Search for the cell housing the specified text and yield its (X, Y) center coordinate. 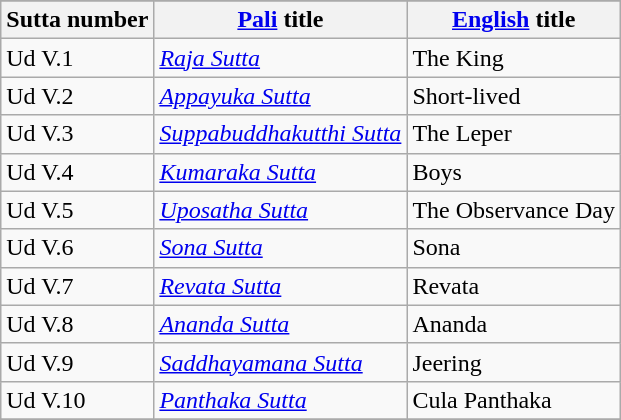
Panthaka Sutta (280, 400)
Ud V.4 (78, 172)
Ananda (514, 324)
Pali title (280, 20)
Ud V.10 (78, 400)
Short-lived (514, 96)
Appayuka Sutta (280, 96)
Revata Sutta (280, 286)
Sona Sutta (280, 248)
Ud V.9 (78, 362)
Raja Sutta (280, 58)
Ud V.8 (78, 324)
Sona (514, 248)
Uposatha Sutta (280, 210)
Ud V.3 (78, 134)
Saddhayamana Sutta (280, 362)
Ananda Sutta (280, 324)
The Leper (514, 134)
The King (514, 58)
Ud V.7 (78, 286)
Kumaraka Sutta (280, 172)
Sutta number (78, 20)
Suppabuddhakutthi Sutta (280, 134)
Ud V.1 (78, 58)
Revata (514, 286)
Boys (514, 172)
Jeering (514, 362)
Cula Panthaka (514, 400)
English title (514, 20)
Ud V.5 (78, 210)
Ud V.2 (78, 96)
Ud V.6 (78, 248)
The Observance Day (514, 210)
